Locate the cell with the specified text and output its (X, Y) center coordinate. 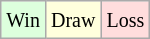
Loss (126, 20)
Draw (72, 20)
Win (24, 20)
